Find where the given text appears and provide that cell's center as [x, y] coordinate. 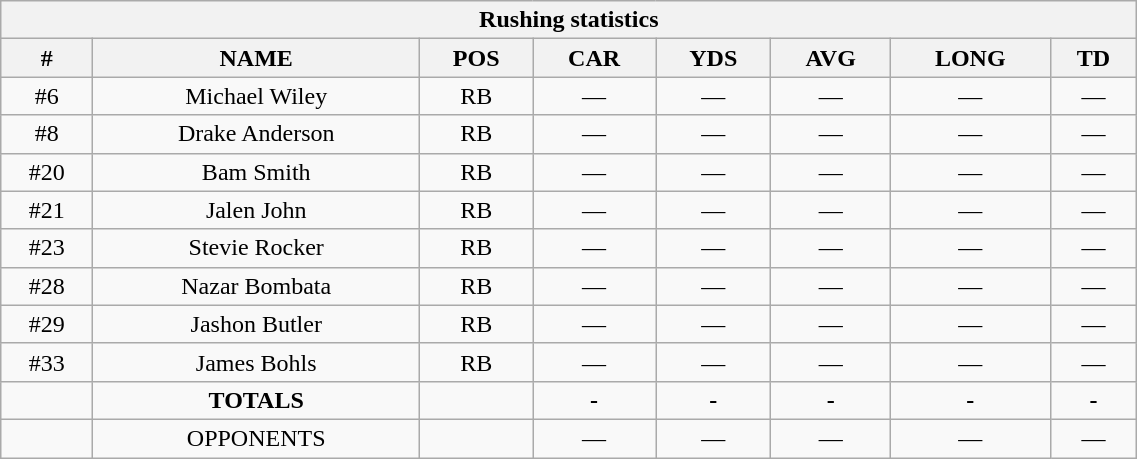
#23 [47, 248]
OPPONENTS [256, 438]
Nazar Bombata [256, 286]
#6 [47, 96]
Rushing statistics [569, 20]
POS [476, 58]
NAME [256, 58]
#28 [47, 286]
James Bohls [256, 362]
Jashon Butler [256, 324]
#8 [47, 134]
CAR [594, 58]
TOTALS [256, 400]
AVG [831, 58]
Michael Wiley [256, 96]
#33 [47, 362]
#29 [47, 324]
LONG [971, 58]
TD [1094, 58]
#21 [47, 210]
Drake Anderson [256, 134]
Jalen John [256, 210]
#20 [47, 172]
Stevie Rocker [256, 248]
# [47, 58]
YDS [714, 58]
Bam Smith [256, 172]
